Scan for the cell matching the given text and deliver its [X, Y] coordinate at center. 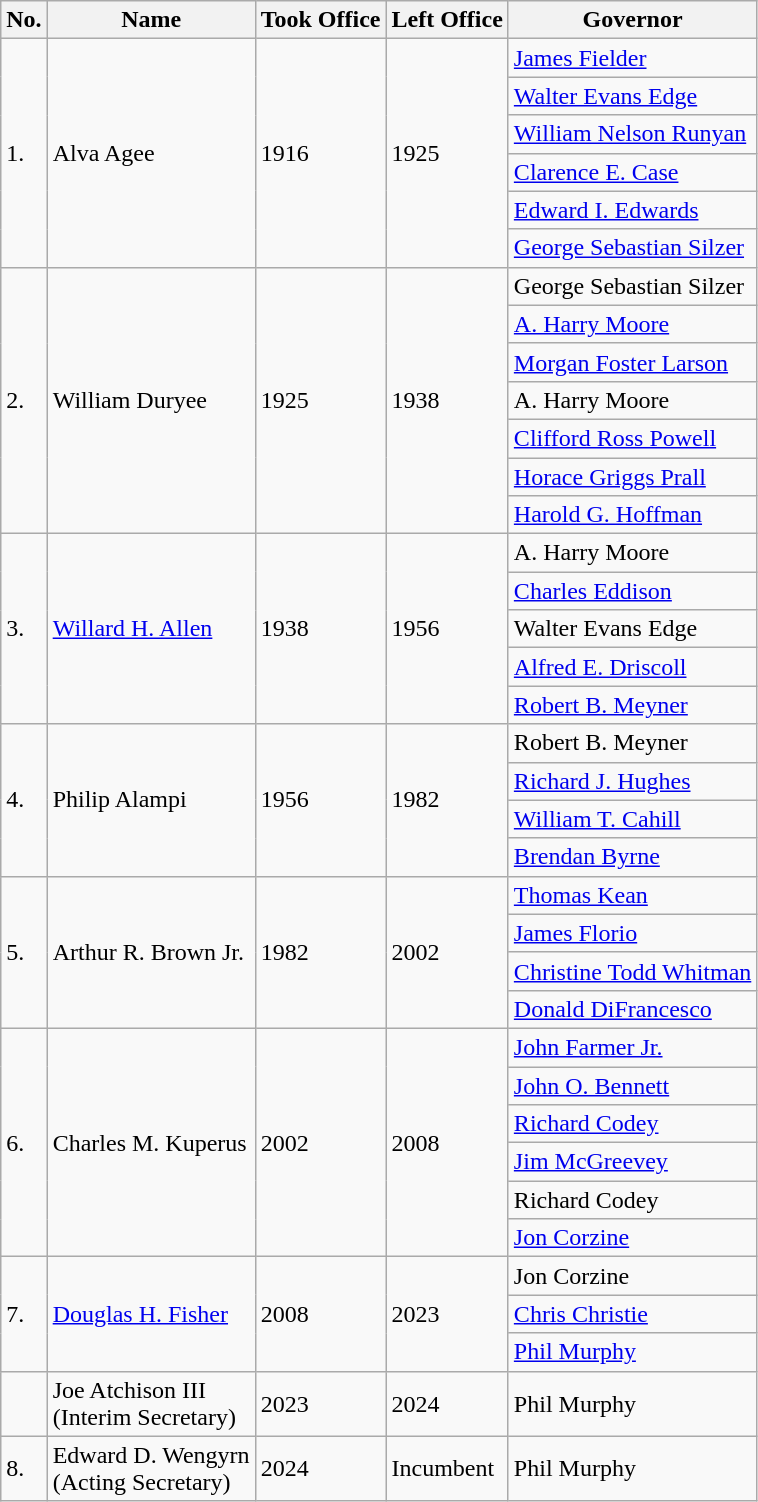
Left Office [447, 20]
Donald DiFrancesco [632, 1009]
Edward I. Edwards [632, 210]
William Duryee [151, 400]
Took Office [320, 20]
Joe Atchison III(Interim Secretary) [151, 1404]
Governor [632, 20]
William T. Cahill [632, 819]
Willard H. Allen [151, 629]
Edward D. Wengyrn(Acting Secretary) [151, 1468]
James Fielder [632, 58]
Douglas H. Fisher [151, 1314]
3. [24, 629]
No. [24, 20]
Arthur R. Brown Jr. [151, 952]
1. [24, 153]
Philip Alampi [151, 800]
William Nelson Runyan [632, 134]
Chris Christie [632, 1314]
Clifford Ross Powell [632, 438]
5. [24, 952]
Christine Todd Whitman [632, 971]
Richard J. Hughes [632, 781]
8. [24, 1468]
Harold G. Hoffman [632, 515]
2. [24, 400]
1916 [320, 153]
Alfred E. Driscoll [632, 667]
Name [151, 20]
Incumbent [447, 1468]
Charles M. Kuperus [151, 1142]
James Florio [632, 933]
Jim McGreevey [632, 1162]
Alva Agee [151, 153]
Clarence E. Case [632, 172]
Thomas Kean [632, 895]
6. [24, 1142]
Charles Eddison [632, 591]
4. [24, 800]
7. [24, 1314]
Horace Griggs Prall [632, 477]
Brendan Byrne [632, 857]
John Farmer Jr. [632, 1047]
Morgan Foster Larson [632, 362]
John O. Bennett [632, 1085]
